Extract the (X, Y) coordinate from the center of the cell holding the provided text.  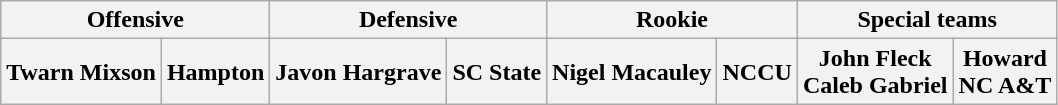
Twarn Mixson (82, 72)
John Fleck Caleb Gabriel (875, 72)
Special teams (926, 20)
Javon Hargrave (358, 72)
Nigel Macauley (632, 72)
Offensive (136, 20)
SC State (497, 72)
Hampton (215, 72)
Rookie (672, 20)
NCCU (757, 72)
Howard NC A&T (1005, 72)
Defensive (408, 20)
